Determine the (X, Y) coordinate at the center of the cell enclosing the given text.  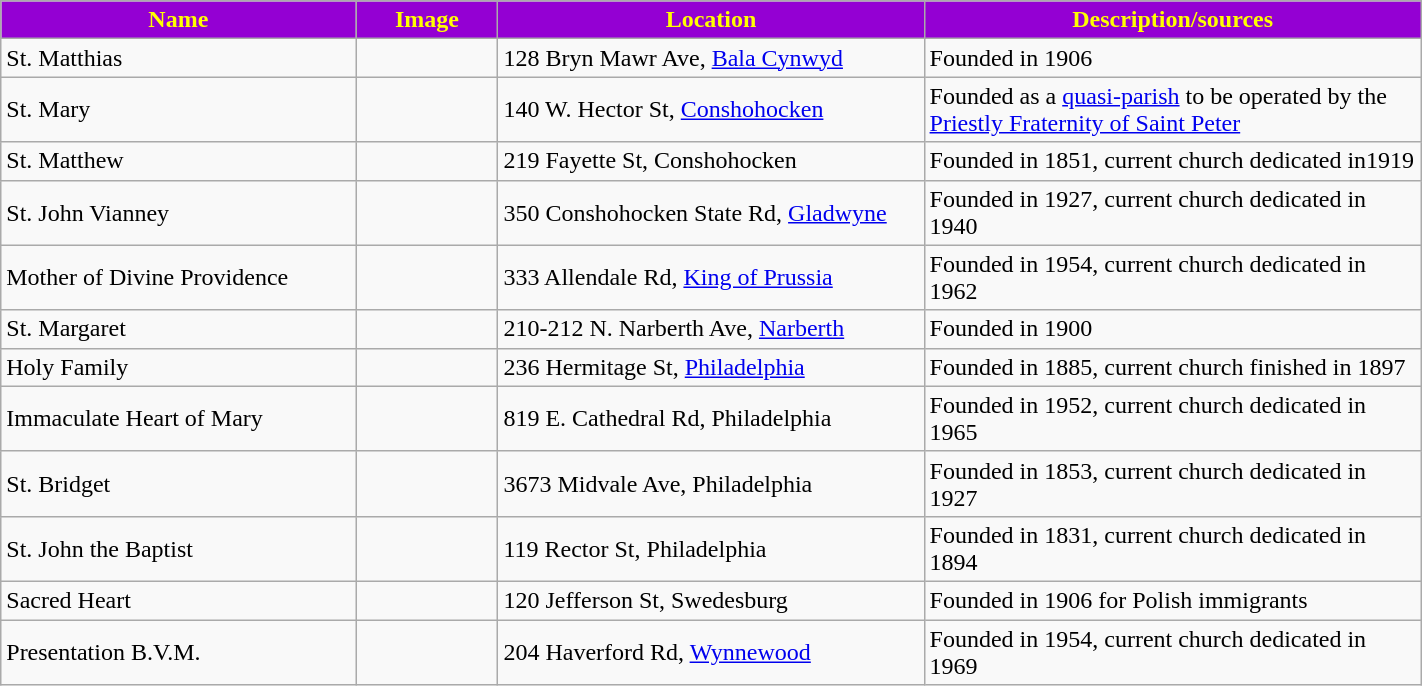
Immaculate Heart of Mary (178, 418)
St. Bridget (178, 484)
Image (427, 20)
120 Jefferson St, Swedesburg (711, 600)
Founded in 1952, current church dedicated in 1965 (1172, 418)
St. Matthew (178, 161)
Founded in 1906 for Polish immigrants (1172, 600)
204 Haverford Rd, Wynnewood (711, 652)
819 E. Cathedral Rd, Philadelphia (711, 418)
210-212 N. Narberth Ave, Narberth (711, 329)
Founded in 1900 (1172, 329)
St. Mary (178, 110)
128 Bryn Mawr Ave, Bala Cynwyd (711, 58)
St. Matthias (178, 58)
Location (711, 20)
Holy Family (178, 367)
Founded in 1851, current church dedicated in1919 (1172, 161)
Sacred Heart (178, 600)
Founded in 1954, current church dedicated in 1969 (1172, 652)
Founded in 1906 (1172, 58)
Name (178, 20)
119 Rector St, Philadelphia (711, 548)
Founded in 1954, current church dedicated in 1962 (1172, 278)
350 Conshohocken State Rd, Gladwyne (711, 212)
Founded as a quasi-parish to be operated by the Priestly Fraternity of Saint Peter (1172, 110)
Description/sources (1172, 20)
Founded in 1831, current church dedicated in 1894 (1172, 548)
Founded in 1853, current church dedicated in 1927 (1172, 484)
3673 Midvale Ave, Philadelphia (711, 484)
Founded in 1885, current church finished in 1897 (1172, 367)
St. John the Baptist (178, 548)
St. John Vianney (178, 212)
219 Fayette St, Conshohocken (711, 161)
Mother of Divine Providence (178, 278)
Presentation B.V.M. (178, 652)
236 Hermitage St, Philadelphia (711, 367)
Founded in 1927, current church dedicated in 1940 (1172, 212)
333 Allendale Rd, King of Prussia (711, 278)
140 W. Hector St, Conshohocken (711, 110)
St. Margaret (178, 329)
